Provide the (x, y) coordinate of the cell's center where the given text is located.  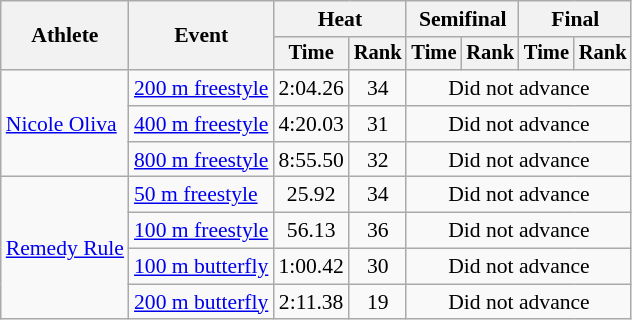
2:11.38 (310, 302)
50 m freestyle (201, 195)
Nicole Oliva (65, 124)
36 (378, 231)
100 m freestyle (201, 231)
25.92 (310, 195)
1:00.42 (310, 267)
100 m butterfly (201, 267)
8:55.50 (310, 160)
Athlete (65, 36)
Semifinal (462, 19)
32 (378, 160)
200 m freestyle (201, 88)
31 (378, 124)
19 (378, 302)
Heat (340, 19)
30 (378, 267)
56.13 (310, 231)
2:04.26 (310, 88)
800 m freestyle (201, 160)
Event (201, 36)
400 m freestyle (201, 124)
Final (575, 19)
4:20.03 (310, 124)
200 m butterfly (201, 302)
Remedy Rule (65, 248)
